Provide the (x, y) coordinate of the cell's center where the given text is located.  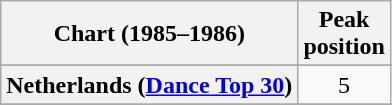
5 (344, 85)
Netherlands (Dance Top 30) (150, 85)
Peakposition (344, 34)
Chart (1985–1986) (150, 34)
